Extract the (x, y) coordinate from the center of the cell holding the provided text.  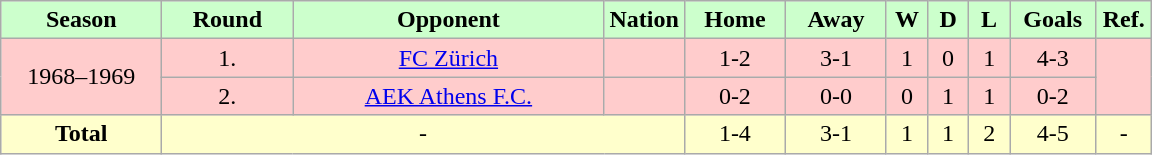
1-4 (734, 134)
Ref. (1124, 20)
Season (82, 20)
2. (228, 96)
Away (836, 20)
Home (734, 20)
1968–1969 (82, 77)
1-2 (734, 58)
Round (228, 20)
D (948, 20)
Opponent (448, 20)
L (990, 20)
2 (990, 134)
4-5 (1053, 134)
4-3 (1053, 58)
AEK Athens F.C. (448, 96)
Goals (1053, 20)
Nation (644, 20)
FC Zürich (448, 58)
1. (228, 58)
W (906, 20)
0-0 (836, 96)
Total (82, 134)
